Output the [X, Y] coordinate of the center of the cell containing the given text.  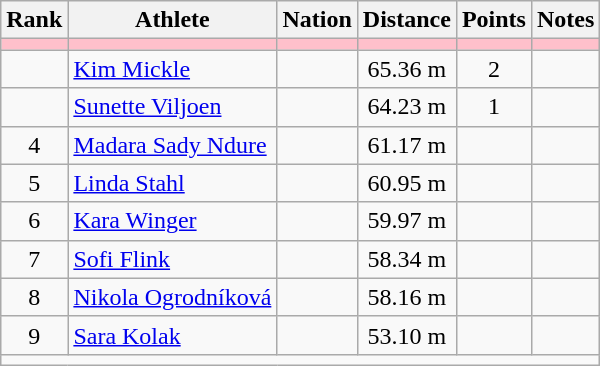
Madara Sady Ndure [172, 145]
53.10 m [406, 335]
Points [494, 20]
60.95 m [406, 183]
4 [34, 145]
Distance [406, 20]
Rank [34, 20]
1 [494, 107]
65.36 m [406, 69]
Nikola Ogrodníková [172, 297]
58.34 m [406, 259]
Linda Stahl [172, 183]
Athlete [172, 20]
7 [34, 259]
Kara Winger [172, 221]
64.23 m [406, 107]
9 [34, 335]
2 [494, 69]
Kim Mickle [172, 69]
Sunette Viljoen [172, 107]
Sara Kolak [172, 335]
Sofi Flink [172, 259]
Notes [565, 20]
6 [34, 221]
61.17 m [406, 145]
Nation [317, 20]
59.97 m [406, 221]
5 [34, 183]
58.16 m [406, 297]
8 [34, 297]
